Locate the cell with the specified text and output its [X, Y] center coordinate. 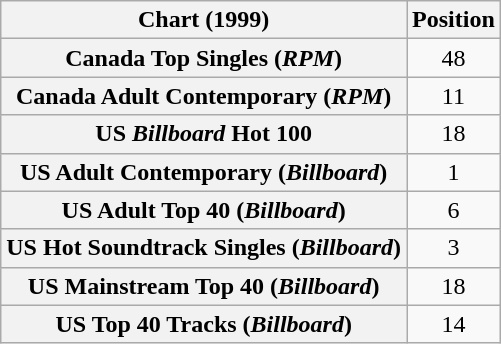
US Top 40 Tracks (Billboard) [204, 324]
1 [454, 172]
3 [454, 248]
US Hot Soundtrack Singles (Billboard) [204, 248]
Position [454, 20]
Canada Top Singles (RPM) [204, 58]
48 [454, 58]
US Adult Top 40 (Billboard) [204, 210]
14 [454, 324]
US Mainstream Top 40 (Billboard) [204, 286]
11 [454, 96]
US Adult Contemporary (Billboard) [204, 172]
6 [454, 210]
Chart (1999) [204, 20]
US Billboard Hot 100 [204, 134]
Canada Adult Contemporary (RPM) [204, 96]
